Search for the cell housing the specified text and yield its [X, Y] center coordinate. 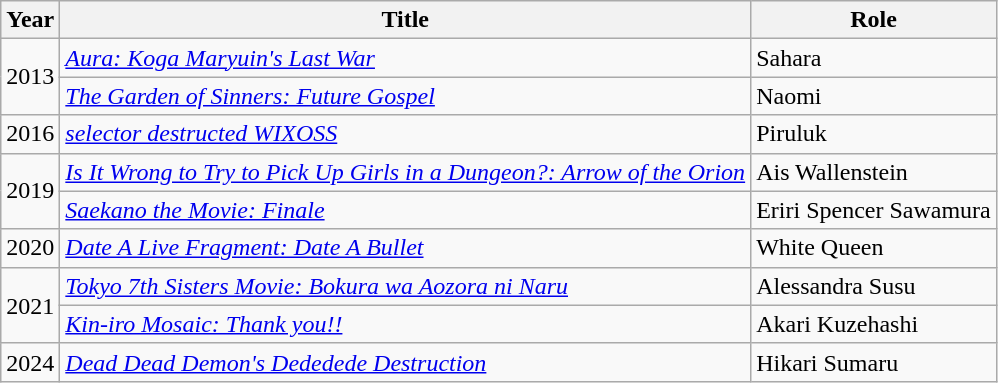
Date A Live Fragment: Date A Bullet [406, 248]
Sahara [874, 58]
2019 [30, 191]
Saekano the Movie: Finale [406, 210]
2013 [30, 77]
Is It Wrong to Try to Pick Up Girls in a Dungeon?: Arrow of the Orion [406, 172]
Eriri Spencer Sawamura [874, 210]
Ais Wallenstein [874, 172]
Year [30, 20]
The Garden of Sinners: Future Gospel [406, 96]
2024 [30, 362]
Kin-iro Mosaic: Thank you!! [406, 324]
2016 [30, 134]
White Queen [874, 248]
2021 [30, 305]
2020 [30, 248]
Title [406, 20]
Aura: Koga Maryuin's Last War [406, 58]
Hikari Sumaru [874, 362]
Alessandra Susu [874, 286]
Role [874, 20]
selector destructed WIXOSS [406, 134]
Akari Kuzehashi [874, 324]
Piruluk [874, 134]
Dead Dead Demon's Dededede Destruction [406, 362]
Tokyo 7th Sisters Movie: Bokura wa Aozora ni Naru [406, 286]
Naomi [874, 96]
